Determine the (x, y) coordinate at the center of the cell enclosing the given text.  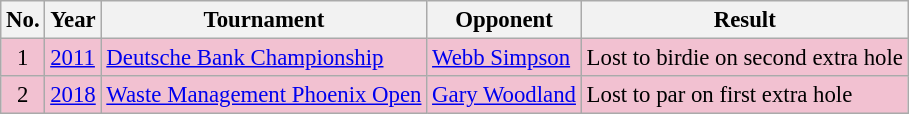
Webb Simpson (504, 58)
2 (23, 95)
Lost to birdie on second extra hole (744, 58)
No. (23, 20)
Gary Woodland (504, 95)
Lost to par on first extra hole (744, 95)
Deutsche Bank Championship (264, 58)
1 (23, 58)
2011 (73, 58)
Waste Management Phoenix Open (264, 95)
Result (744, 20)
Tournament (264, 20)
Year (73, 20)
Opponent (504, 20)
2018 (73, 95)
